Pinpoint the cell where the given text exists, returning its [X, Y] midpoint coordinate. 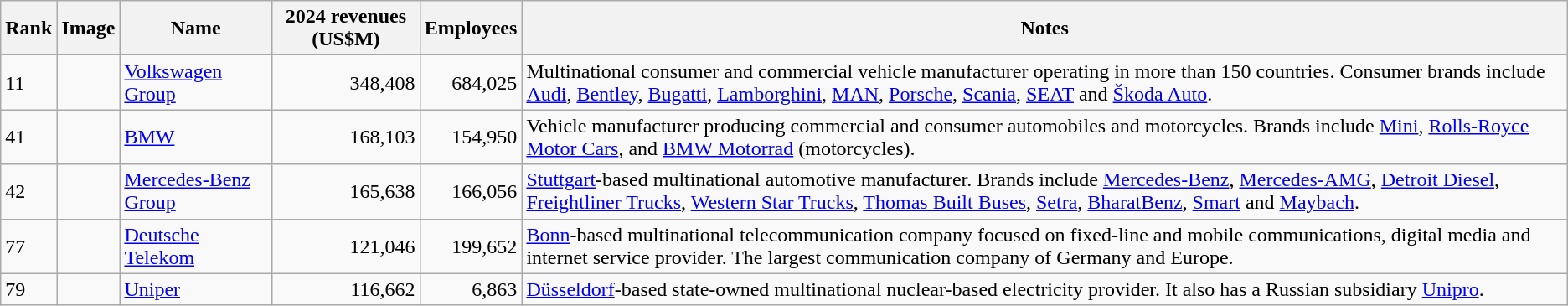
121,046 [347, 246]
42 [28, 191]
Mercedes-Benz Group [196, 191]
BMW [196, 137]
165,638 [347, 191]
Notes [1044, 29]
Name [196, 29]
79 [28, 289]
6,863 [471, 289]
2024 revenues (US$M) [347, 29]
166,056 [471, 191]
684,025 [471, 82]
Düsseldorf-based state-owned multinational nuclear-based electricity provider. It also has a Russian subsidiary Unipro. [1044, 289]
199,652 [471, 246]
Uniper [196, 289]
11 [28, 82]
Rank [28, 29]
77 [28, 246]
154,950 [471, 137]
Volkswagen Group [196, 82]
Image [89, 29]
Deutsche Telekom [196, 246]
116,662 [347, 289]
41 [28, 137]
Employees [471, 29]
348,408 [347, 82]
168,103 [347, 137]
